Return [x, y] of the center of cell containing provided text 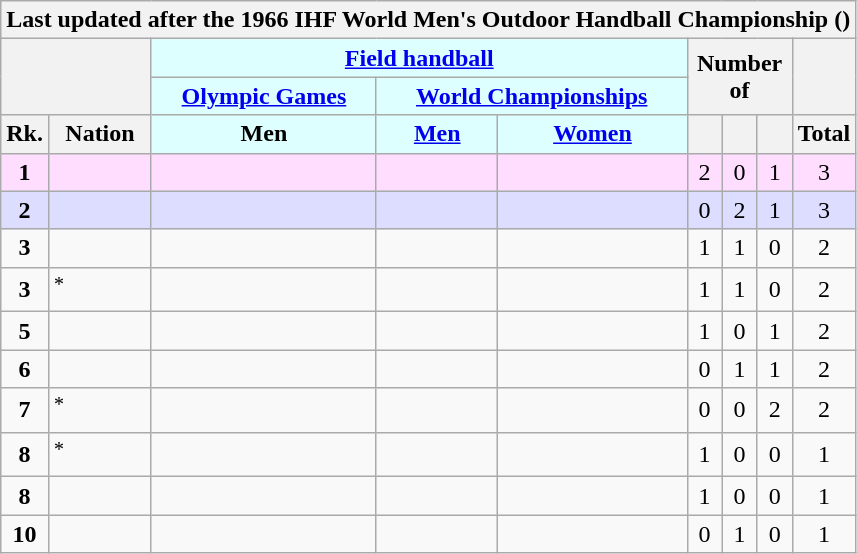
World Championships [532, 96]
10 [25, 534]
Field handball [419, 58]
6 [25, 369]
Women [592, 134]
Total [824, 134]
Rk. [25, 134]
Number of [740, 77]
Olympic Games [264, 96]
Last updated after the 1966 IHF World Men's Outdoor Handball Championship () [428, 20]
Nation [100, 134]
5 [25, 331]
7 [25, 410]
